Find where the given text appears and provide that cell's center as (x, y) coordinate. 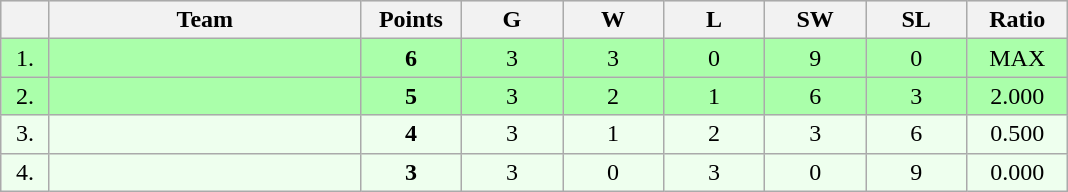
SL (916, 20)
MAX (1018, 58)
0.000 (1018, 172)
3. (26, 134)
W (612, 20)
4. (26, 172)
4 (410, 134)
5 (410, 96)
0.500 (1018, 134)
2.000 (1018, 96)
SW (816, 20)
1. (26, 58)
L (714, 20)
2. (26, 96)
G (512, 20)
Points (410, 20)
Ratio (1018, 20)
Team (204, 20)
